Scan for the cell matching the given text and deliver its (X, Y) coordinate at center. 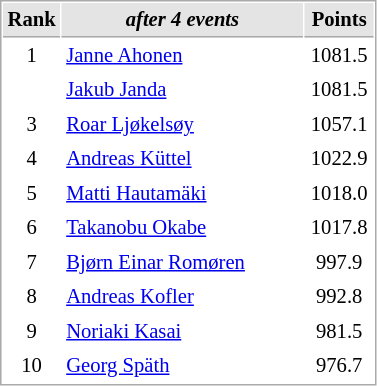
Roar Ljøkelsøy (183, 124)
10 (32, 366)
after 4 events (183, 20)
Bjørn Einar Romøren (183, 262)
8 (32, 296)
5 (32, 194)
Points (340, 20)
Matti Hautamäki (183, 194)
Jakub Janda (183, 90)
Takanobu Okabe (183, 228)
992.8 (340, 296)
Noriaki Kasai (183, 332)
1018.0 (340, 194)
3 (32, 124)
997.9 (340, 262)
1057.1 (340, 124)
9 (32, 332)
1022.9 (340, 158)
981.5 (340, 332)
1 (32, 56)
Andreas Kofler (183, 296)
1017.8 (340, 228)
976.7 (340, 366)
Andreas Küttel (183, 158)
Janne Ahonen (183, 56)
7 (32, 262)
Georg Späth (183, 366)
4 (32, 158)
6 (32, 228)
Rank (32, 20)
